From the cell containing the given text, extract its center point as (X, Y) coordinate. 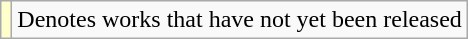
Denotes works that have not yet been released (240, 20)
